Capture the cell that displays the provided text and extract its [x, y] central coordinate. 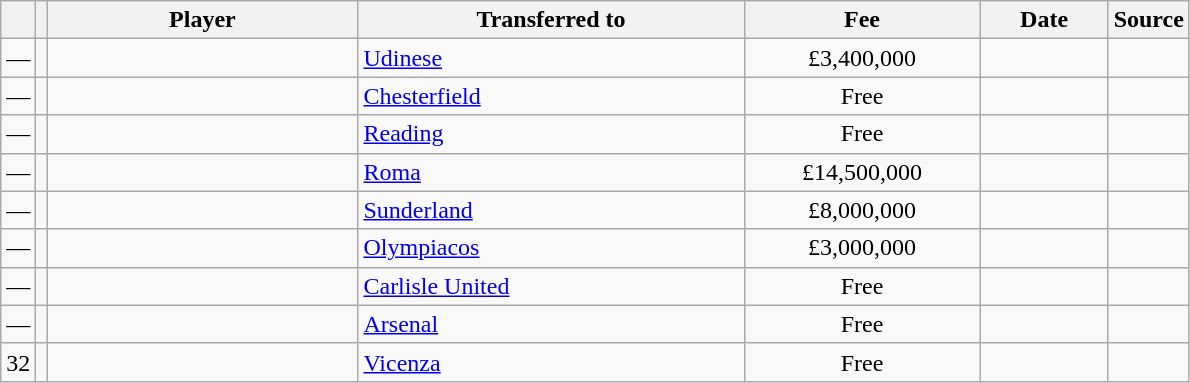
Chesterfield [551, 96]
Vicenza [551, 362]
Olympiacos [551, 248]
Player [202, 20]
Arsenal [551, 324]
Udinese [551, 58]
£8,000,000 [862, 210]
Fee [862, 20]
Sunderland [551, 210]
Source [1148, 20]
Carlisle United [551, 286]
£3,000,000 [862, 248]
Date [1044, 20]
£3,400,000 [862, 58]
£14,500,000 [862, 172]
Reading [551, 134]
Transferred to [551, 20]
32 [18, 362]
Roma [551, 172]
